Output the [x, y] coordinate of the center of the cell containing the given text.  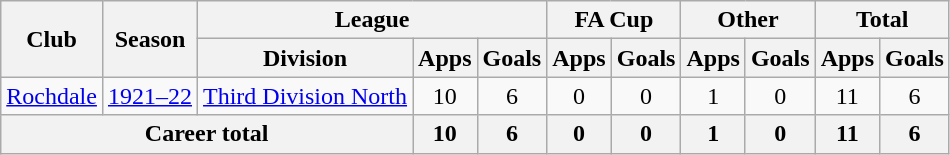
Total [882, 20]
FA Cup [614, 20]
1921–22 [150, 96]
Career total [207, 134]
Division [306, 58]
Other [748, 20]
Season [150, 39]
Rochdale [52, 96]
Club [52, 39]
League [372, 20]
Third Division North [306, 96]
